Return [X, Y] of the center of cell containing provided text 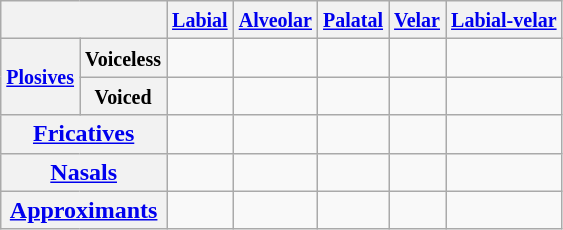
Labial-velar [504, 20]
Velar [418, 20]
Plosives [40, 77]
Voiced [124, 96]
Approximants [84, 210]
Palatal [354, 20]
Nasals [84, 172]
Alveolar [275, 20]
Voiceless [124, 58]
Labial [200, 20]
Fricatives [84, 134]
